Return (X, Y) of the center of cell containing provided text 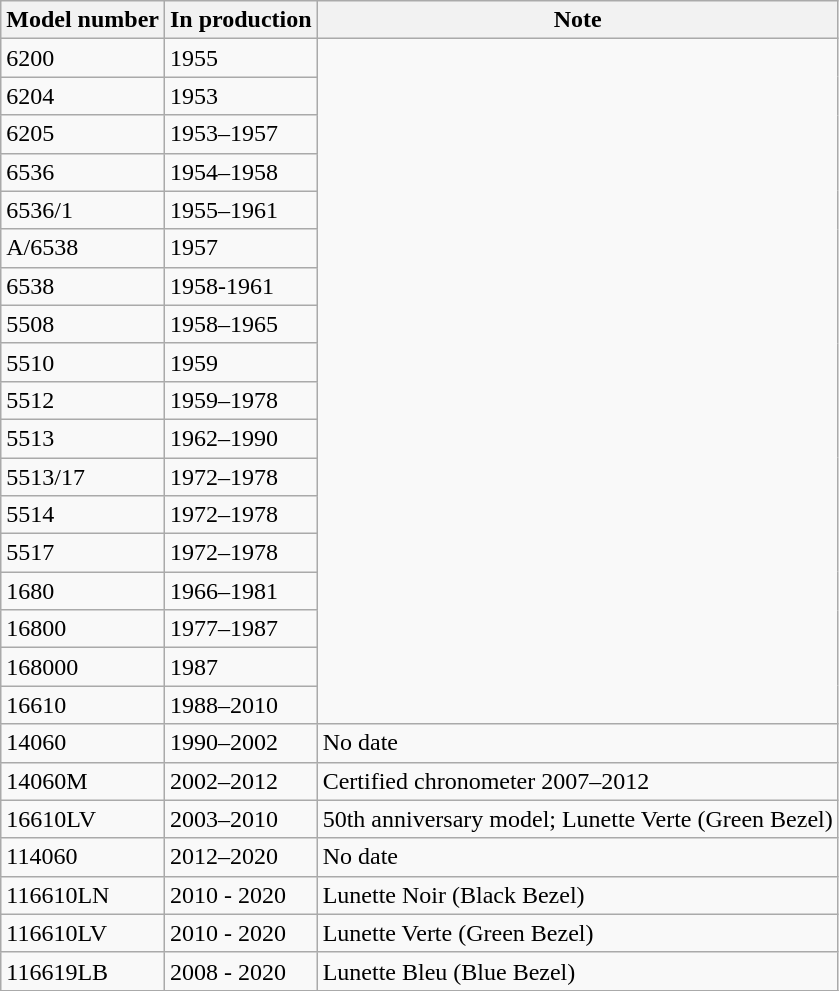
2012–2020 (240, 857)
5517 (83, 553)
50th anniversary model; Lunette Verte (Green Bezel) (578, 819)
1957 (240, 248)
5514 (83, 515)
6536/1 (83, 210)
116619LB (83, 971)
1953–1957 (240, 134)
Model number (83, 20)
1990–2002 (240, 743)
116610LN (83, 895)
Note (578, 20)
16610LV (83, 819)
1680 (83, 591)
114060 (83, 857)
1987 (240, 667)
2003–2010 (240, 819)
14060M (83, 781)
1966–1981 (240, 591)
Lunette Verte (Green Bezel) (578, 933)
1955 (240, 58)
2008 - 2020 (240, 971)
5512 (83, 400)
6538 (83, 286)
5513/17 (83, 477)
1977–1987 (240, 629)
6205 (83, 134)
In production (240, 20)
1958–1965 (240, 324)
1959 (240, 362)
Certified chronometer 2007–2012 (578, 781)
1955–1961 (240, 210)
168000 (83, 667)
5510 (83, 362)
1954–1958 (240, 172)
5508 (83, 324)
16800 (83, 629)
14060 (83, 743)
1959–1978 (240, 400)
116610LV (83, 933)
6204 (83, 96)
1953 (240, 96)
6536 (83, 172)
5513 (83, 438)
Lunette Noir (Black Bezel) (578, 895)
6200 (83, 58)
A/6538 (83, 248)
1958-1961 (240, 286)
Lunette Bleu (Blue Bezel) (578, 971)
1988–2010 (240, 705)
1962–1990 (240, 438)
2002–2012 (240, 781)
16610 (83, 705)
